Scan for the cell matching the given text and deliver its (X, Y) coordinate at center. 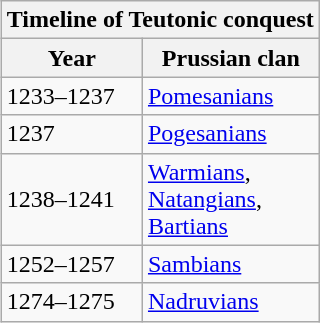
1233–1237 (72, 96)
Year (72, 58)
Pomesanians (230, 96)
1274–1275 (72, 302)
Timeline of Teutonic conquest (160, 20)
Prussian clan (230, 58)
Warmians, Natangians, Bartians (230, 199)
Nadruvians (230, 302)
1252–1257 (72, 264)
Pogesanians (230, 134)
Sambians (230, 264)
1237 (72, 134)
1238–1241 (72, 199)
